Output the [X, Y] coordinate of the center of the cell containing the given text.  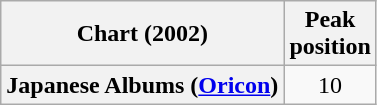
Japanese Albums (Oricon) [142, 85]
Chart (2002) [142, 34]
Peak position [330, 34]
10 [330, 85]
